Detect which cell encompasses the target text, then output its [x, y] center coordinate. 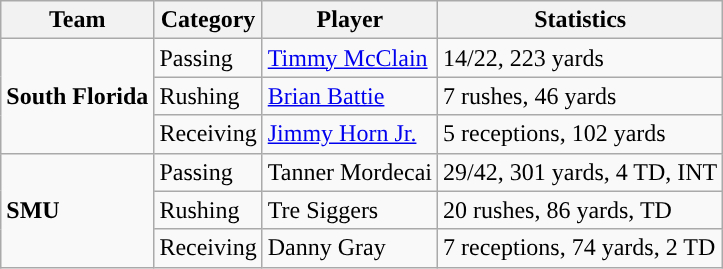
5 receptions, 102 yards [580, 134]
Player [350, 20]
7 receptions, 74 yards, 2 TD [580, 248]
Statistics [580, 20]
Timmy McClain [350, 58]
SMU [78, 210]
Danny Gray [350, 248]
Category [208, 20]
7 rushes, 46 yards [580, 96]
South Florida [78, 96]
Team [78, 20]
20 rushes, 86 yards, TD [580, 210]
29/42, 301 yards, 4 TD, INT [580, 172]
Tre Siggers [350, 210]
Jimmy Horn Jr. [350, 134]
Tanner Mordecai [350, 172]
14/22, 223 yards [580, 58]
Brian Battie [350, 96]
